Extract the (x, y) coordinate from the center of the cell holding the provided text.  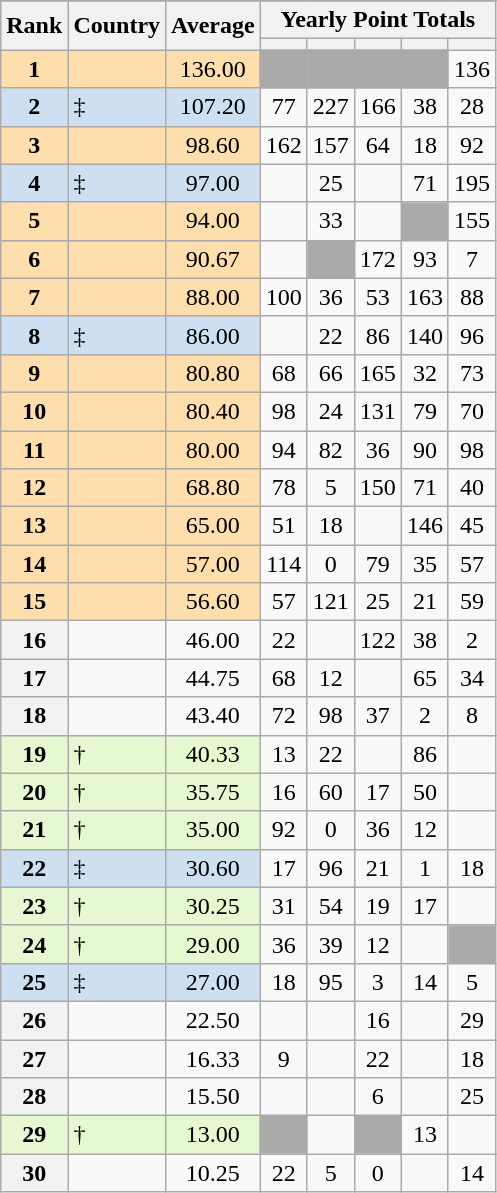
122 (378, 640)
35 (424, 564)
Country (117, 26)
30 (34, 1173)
40 (472, 488)
59 (472, 602)
163 (424, 297)
155 (472, 221)
15 (34, 602)
136.00 (214, 69)
16.33 (214, 1059)
30.60 (214, 868)
23 (34, 906)
64 (378, 145)
65.00 (214, 526)
95 (330, 982)
172 (378, 259)
29.00 (214, 944)
32 (424, 373)
56.60 (214, 602)
93 (424, 259)
140 (424, 335)
80.40 (214, 411)
13.00 (214, 1135)
97.00 (214, 183)
157 (330, 145)
94.00 (214, 221)
50 (424, 792)
30.25 (214, 906)
114 (284, 564)
107.20 (214, 107)
77 (284, 107)
57.00 (214, 564)
195 (472, 183)
27.00 (214, 982)
44.75 (214, 678)
146 (424, 526)
166 (378, 107)
33 (330, 221)
51 (284, 526)
54 (330, 906)
227 (330, 107)
136 (472, 69)
121 (330, 602)
35.75 (214, 792)
34 (472, 678)
10 (34, 411)
80.80 (214, 373)
60 (330, 792)
37 (378, 716)
65 (424, 678)
80.00 (214, 449)
11 (34, 449)
90.67 (214, 259)
66 (330, 373)
4 (34, 183)
43.40 (214, 716)
46.00 (214, 640)
20 (34, 792)
22.50 (214, 1020)
15.50 (214, 1097)
88 (472, 297)
162 (284, 145)
39 (330, 944)
68.80 (214, 488)
26 (34, 1020)
86.00 (214, 335)
Yearly Point Totals (378, 20)
94 (284, 449)
10.25 (214, 1173)
165 (378, 373)
72 (284, 716)
Average (214, 26)
40.33 (214, 754)
90 (424, 449)
131 (378, 411)
31 (284, 906)
27 (34, 1059)
70 (472, 411)
53 (378, 297)
98.60 (214, 145)
150 (378, 488)
78 (284, 488)
88.00 (214, 297)
73 (472, 373)
35.00 (214, 830)
100 (284, 297)
Rank (34, 26)
45 (472, 526)
82 (330, 449)
